Return (X, Y) of the center of cell containing provided text 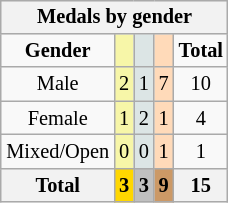
Male (58, 84)
4 (201, 118)
15 (201, 185)
Mixed/Open (58, 152)
9 (164, 185)
Female (58, 118)
Medals by gender (114, 17)
7 (164, 84)
Gender (58, 51)
10 (201, 84)
